Find where the given text appears and provide that cell's center as [X, Y] coordinate. 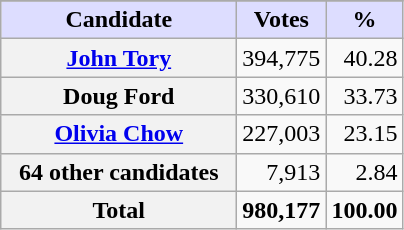
Doug Ford [119, 96]
330,610 [282, 96]
Olivia Chow [119, 134]
Votes [282, 20]
7,913 [282, 172]
Total [119, 210]
23.15 [364, 134]
100.00 [364, 210]
2.84 [364, 172]
33.73 [364, 96]
394,775 [282, 58]
227,003 [282, 134]
% [364, 20]
980,177 [282, 210]
40.28 [364, 58]
Candidate [119, 20]
64 other candidates [119, 172]
John Tory [119, 58]
